Return [x, y] of the center of cell containing provided text 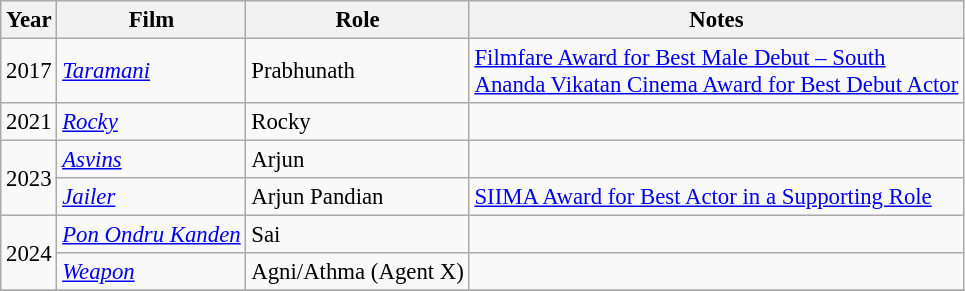
Arjun Pandian [358, 197]
2017 [29, 72]
Asvins [152, 160]
Sai [358, 235]
Notes [716, 20]
Role [358, 20]
Filmfare Award for Best Male Debut – SouthAnanda Vikatan Cinema Award for Best Debut Actor [716, 72]
Jailer [152, 197]
2023 [29, 178]
Film [152, 20]
2024 [29, 254]
Arjun [358, 160]
Prabhunath [358, 72]
2021 [29, 122]
Taramani [152, 72]
SIIMA Award for Best Actor in a Supporting Role [716, 197]
Year [29, 20]
Pon Ondru Kanden [152, 235]
